Determine the (X, Y) coordinate at the center of the cell enclosing the given text.  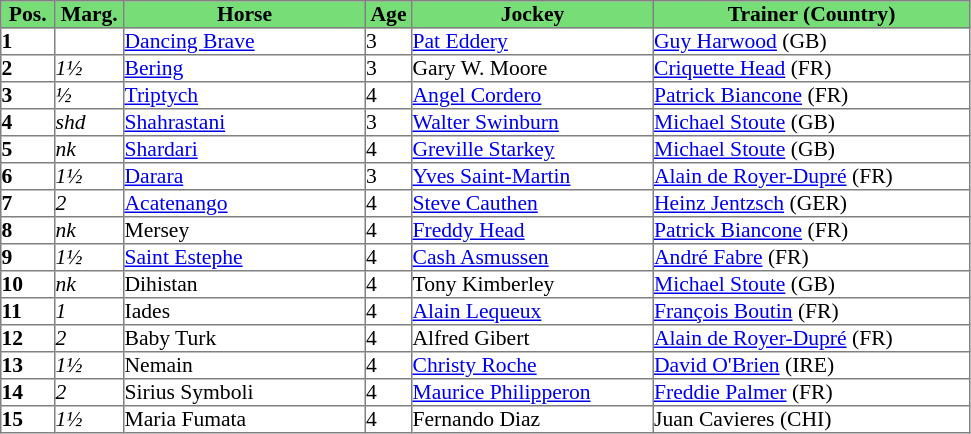
Guy Harwood (GB) (811, 42)
Trainer (Country) (811, 14)
15 (28, 420)
Pos. (28, 14)
Fernando Diaz (533, 420)
Darara (245, 176)
Age (388, 14)
10 (28, 284)
Dancing Brave (245, 42)
Marg. (90, 14)
14 (28, 392)
Yves Saint-Martin (533, 176)
Bering (245, 68)
Alfred Gibert (533, 338)
Iades (245, 312)
Christy Roche (533, 366)
Maria Fumata (245, 420)
Acatenango (245, 204)
David O'Brien (IRE) (811, 366)
8 (28, 230)
Jockey (533, 14)
11 (28, 312)
François Boutin (FR) (811, 312)
Criquette Head (FR) (811, 68)
Freddy Head (533, 230)
Alain Lequeux (533, 312)
9 (28, 258)
13 (28, 366)
Horse (245, 14)
½ (90, 96)
Walter Swinburn (533, 122)
Triptych (245, 96)
Cash Asmussen (533, 258)
Sirius Symboli (245, 392)
Dihistan (245, 284)
shd (90, 122)
Baby Turk (245, 338)
Pat Eddery (533, 42)
Shardari (245, 150)
6 (28, 176)
7 (28, 204)
Nemain (245, 366)
12 (28, 338)
Mersey (245, 230)
5 (28, 150)
Maurice Philipperon (533, 392)
Saint Estephe (245, 258)
Steve Cauthen (533, 204)
Heinz Jentzsch (GER) (811, 204)
Freddie Palmer (FR) (811, 392)
Juan Cavieres (CHI) (811, 420)
Shahrastani (245, 122)
Gary W. Moore (533, 68)
Tony Kimberley (533, 284)
André Fabre (FR) (811, 258)
Greville Starkey (533, 150)
Angel Cordero (533, 96)
